From the cell containing the given text, extract its center point as (x, y) coordinate. 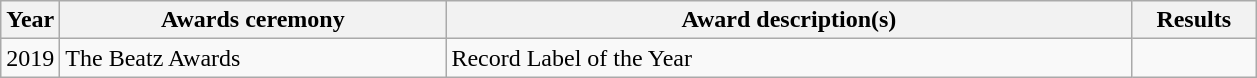
2019 (30, 58)
Award description(s) (789, 20)
Record Label of the Year (789, 58)
Year (30, 20)
The Beatz Awards (253, 58)
Awards ceremony (253, 20)
Results (1194, 20)
